Return [X, Y] of the center of cell containing provided text 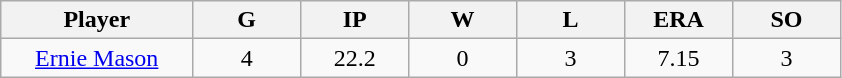
4 [247, 58]
22.2 [355, 58]
0 [463, 58]
ERA [679, 20]
Ernie Mason [97, 58]
W [463, 20]
IP [355, 20]
Player [97, 20]
L [571, 20]
SO [786, 20]
G [247, 20]
7.15 [679, 58]
